Identify which cell holds the provided text, then report its (x, y) central coordinate. 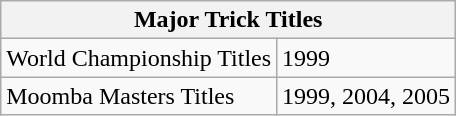
World Championship Titles (139, 58)
Major Trick Titles (228, 20)
1999 (366, 58)
Moomba Masters Titles (139, 96)
1999, 2004, 2005 (366, 96)
